Locate the cell with the specified text and output its [X, Y] center coordinate. 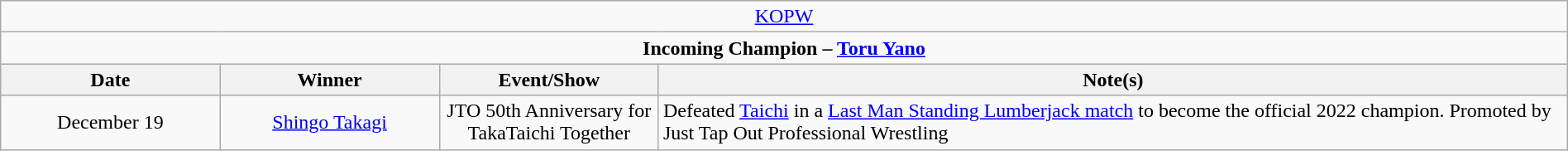
Defeated Taichi in a Last Man Standing Lumberjack match to become the official 2022 champion. Promoted by Just Tap Out Professional Wrestling [1113, 123]
KOPW [784, 17]
December 19 [111, 123]
Winner [329, 80]
Incoming Champion – Toru Yano [784, 48]
Event/Show [549, 80]
JTO 50th Anniversary for TakaTaichi Together [549, 123]
Date [111, 80]
Note(s) [1113, 80]
Shingo Takagi [329, 123]
